Pinpoint the cell where the given text exists, returning its [X, Y] midpoint coordinate. 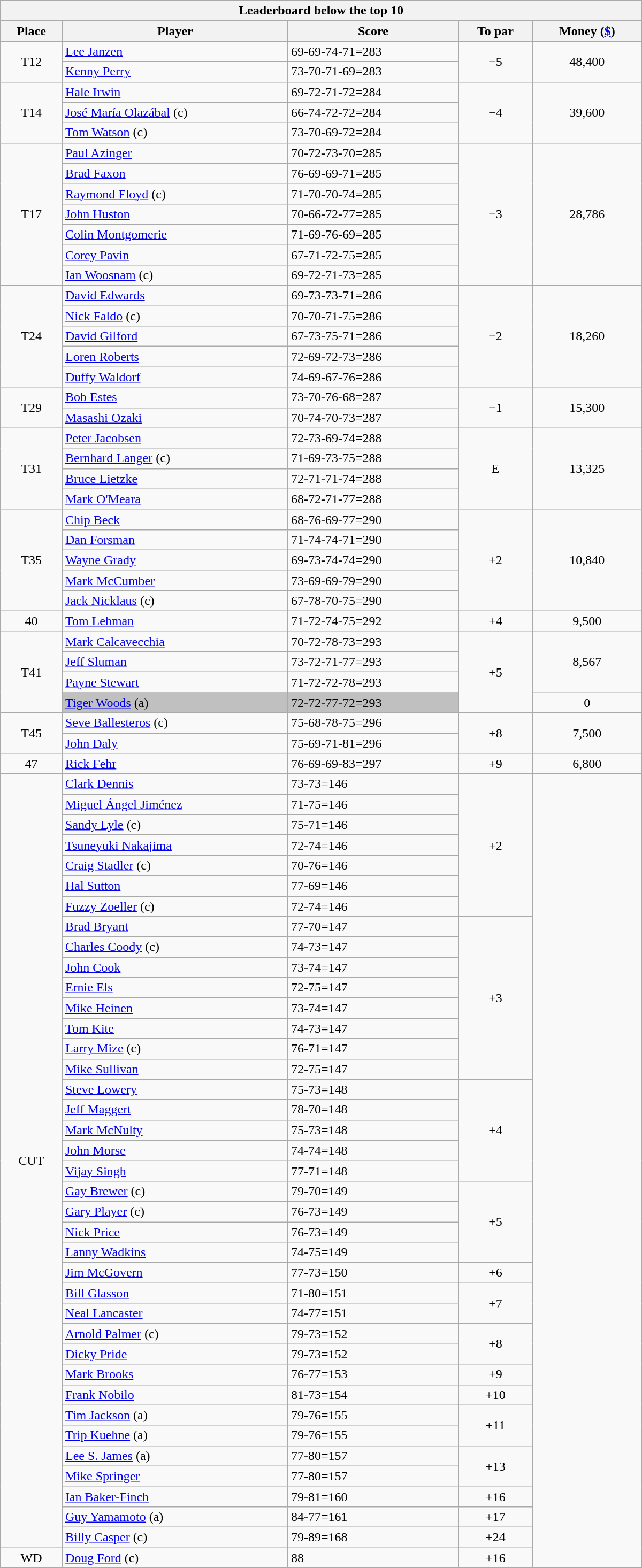
+11 [495, 1425]
40 [32, 621]
Money ($) [587, 31]
Larry Mize (c) [175, 1049]
77-73=150 [373, 1273]
67-71-72-75=285 [373, 255]
73-73=146 [373, 784]
Tom Lehman [175, 621]
Ernie Els [175, 988]
73-72-71-77=293 [373, 662]
70-72-78-73=293 [373, 642]
Mike Heinen [175, 1008]
Lee S. James (a) [175, 1456]
WD [32, 1558]
39,600 [587, 112]
Bob Estes [175, 397]
Jim McGovern [175, 1273]
71-74-74-71=290 [373, 540]
Gary Player (c) [175, 1211]
John Cook [175, 967]
Craig Stadler (c) [175, 865]
70-74-70-73=287 [373, 418]
Lee Janzen [175, 51]
69-72-71-72=284 [373, 92]
T45 [32, 733]
Tom Kite [175, 1028]
Score [373, 31]
18,260 [587, 336]
71-80=151 [373, 1293]
Bernhard Langer (c) [175, 458]
Jeff Sluman [175, 662]
+7 [495, 1303]
Steve Lowery [175, 1089]
76-69-69-83=297 [373, 764]
Trip Kuehne (a) [175, 1435]
T17 [32, 214]
Nick Faldo (c) [175, 316]
9,500 [587, 621]
70-66-72-77=285 [373, 214]
−2 [495, 336]
74-75=149 [373, 1252]
71-72-74-75=292 [373, 621]
76-77=153 [373, 1374]
75-68-78-75=296 [373, 723]
Mark Calcavecchia [175, 642]
+3 [495, 998]
Tom Watson (c) [175, 133]
T41 [32, 672]
74-77=151 [373, 1313]
Seve Ballesteros (c) [175, 723]
+6 [495, 1273]
Mark Brooks [175, 1374]
75-69-71-81=296 [373, 743]
68-72-71-77=288 [373, 499]
Mark McNulty [175, 1130]
Mark McCumber [175, 580]
Kenny Perry [175, 72]
Neal Lancaster [175, 1313]
Tsuneyuki Nakajima [175, 845]
Billy Casper (c) [175, 1537]
73-70-69-72=284 [373, 133]
73-70-71-69=283 [373, 72]
72-72-77-72=293 [373, 703]
68-76-69-77=290 [373, 519]
67-78-70-75=290 [373, 601]
Bill Glasson [175, 1293]
69-73-73-71=286 [373, 296]
78-70=148 [373, 1110]
Ian Woosnam (c) [175, 275]
T12 [32, 62]
E [495, 468]
Nick Price [175, 1232]
T14 [32, 112]
CUT [32, 1160]
10,840 [587, 560]
Brad Faxon [175, 173]
Peter Jacobsen [175, 438]
Player [175, 31]
6,800 [587, 764]
Lanny Wadkins [175, 1252]
71-69-73-75=288 [373, 458]
69-69-74-71=283 [373, 51]
77-70=147 [373, 927]
Masashi Ozaki [175, 418]
−5 [495, 62]
Bruce Lietzke [175, 479]
71-70-70-74=285 [373, 194]
Paul Azinger [175, 153]
Dicky Pride [175, 1354]
Colin Montgomerie [175, 234]
71-72-72-78=293 [373, 682]
T24 [32, 336]
Chip Beck [175, 519]
David Gilford [175, 336]
73-70-76-68=287 [373, 397]
74-69-67-76=286 [373, 377]
Duffy Waldorf [175, 377]
Hale Irwin [175, 92]
71-75=146 [373, 804]
T35 [32, 560]
Wayne Grady [175, 560]
13,325 [587, 468]
John Huston [175, 214]
69-72-71-73=285 [373, 275]
72-71-71-74=288 [373, 479]
Brad Bryant [175, 927]
Gay Brewer (c) [175, 1191]
Frank Nobilo [175, 1395]
75-71=146 [373, 825]
Jeff Maggert [175, 1110]
Clark Dennis [175, 784]
T29 [32, 408]
Dan Forsman [175, 540]
66-74-72-72=284 [373, 112]
Place [32, 31]
Sandy Lyle (c) [175, 825]
76-71=147 [373, 1049]
Mike Springer [175, 1476]
Mike Sullivan [175, 1069]
+10 [495, 1395]
−4 [495, 112]
70-72-73-70=285 [373, 153]
David Edwards [175, 296]
José María Olazábal (c) [175, 112]
84-77=161 [373, 1517]
28,786 [587, 214]
77-69=146 [373, 886]
88 [373, 1558]
Leaderboard below the top 10 [321, 11]
47 [32, 764]
−1 [495, 408]
Corey Pavin [175, 255]
74-74=148 [373, 1150]
John Morse [175, 1150]
81-73=154 [373, 1395]
71-69-76-69=285 [373, 234]
Payne Stewart [175, 682]
John Daly [175, 743]
76-69-69-71=285 [373, 173]
Arnold Palmer (c) [175, 1334]
Raymond Floyd (c) [175, 194]
72-69-72-73=286 [373, 357]
Tim Jackson (a) [175, 1415]
−3 [495, 214]
0 [587, 703]
72-73-69-74=288 [373, 438]
To par [495, 31]
77-71=148 [373, 1171]
Loren Roberts [175, 357]
Tiger Woods (a) [175, 703]
+13 [495, 1466]
T31 [32, 468]
+17 [495, 1517]
+24 [495, 1537]
Rick Fehr [175, 764]
73-69-69-79=290 [373, 580]
8,567 [587, 662]
7,500 [587, 733]
67-73-75-71=286 [373, 336]
Fuzzy Zoeller (c) [175, 906]
79-89=168 [373, 1537]
15,300 [587, 408]
Miguel Ángel Jiménez [175, 804]
69-73-74-74=290 [373, 560]
70-76=146 [373, 865]
70-70-71-75=286 [373, 316]
79-70=149 [373, 1191]
Jack Nicklaus (c) [175, 601]
Ian Baker-Finch [175, 1496]
Guy Yamamoto (a) [175, 1517]
48,400 [587, 62]
Doug Ford (c) [175, 1558]
Vijay Singh [175, 1171]
Mark O'Meara [175, 499]
Charles Coody (c) [175, 947]
Hal Sutton [175, 886]
79-81=160 [373, 1496]
